Find where the given text appears and provide that cell's center as [x, y] coordinate. 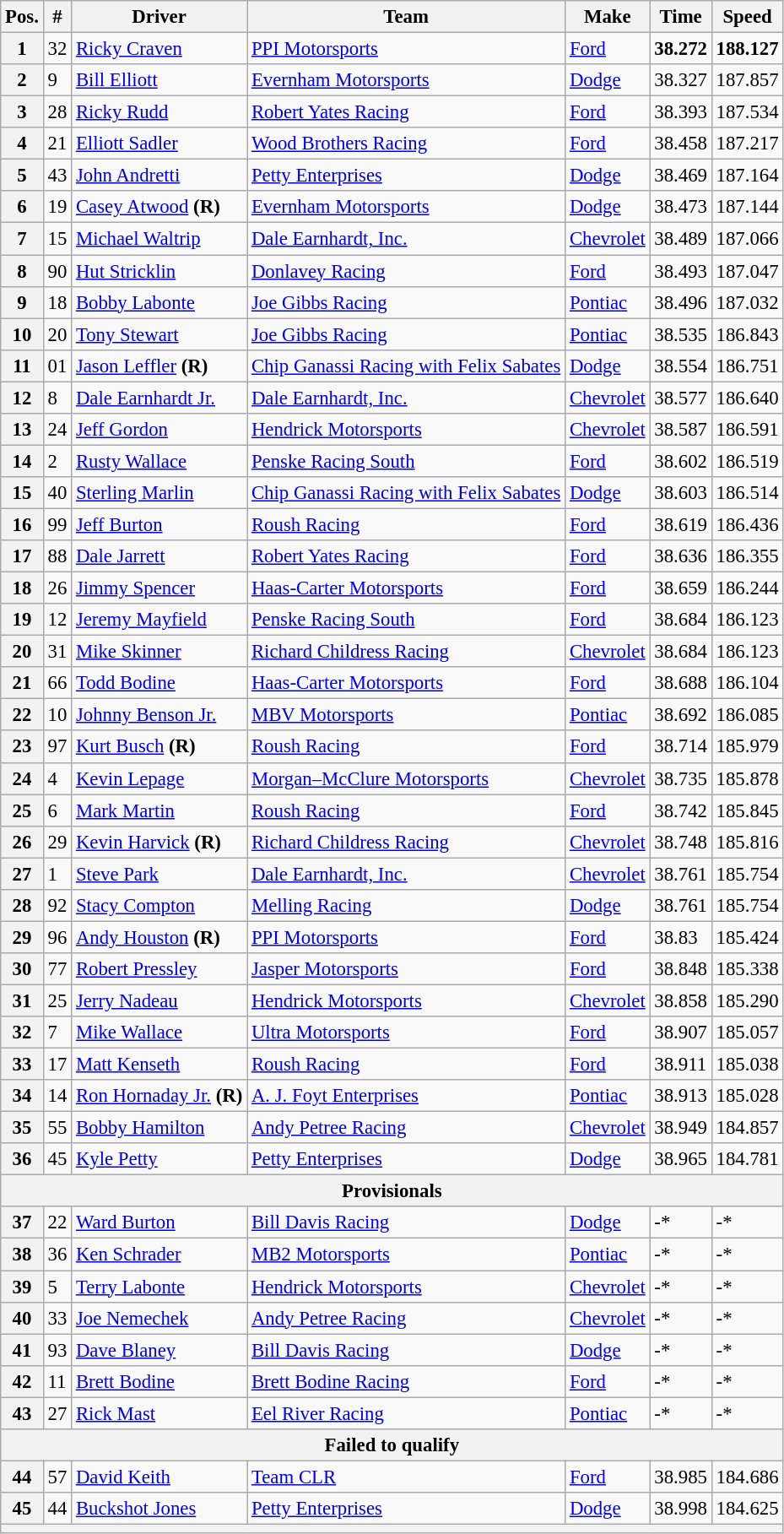
Tony Stewart [160, 334]
185.845 [748, 810]
Ricky Rudd [160, 112]
Mike Wallace [160, 1033]
Todd Bodine [160, 683]
Johnny Benson Jr. [160, 715]
3 [22, 112]
Stacy Compton [160, 906]
Wood Brothers Racing [407, 144]
38.659 [680, 588]
97 [57, 747]
186.085 [748, 715]
Team CLR [407, 1477]
184.857 [748, 1128]
Ricky Craven [160, 49]
186.436 [748, 524]
38.458 [680, 144]
55 [57, 1128]
01 [57, 366]
99 [57, 524]
185.424 [748, 937]
Kurt Busch (R) [160, 747]
Morgan–McClure Motorsports [407, 778]
# [57, 17]
186.591 [748, 430]
38.272 [680, 49]
Bobby Hamilton [160, 1128]
186.244 [748, 588]
38.393 [680, 112]
Ken Schrader [160, 1255]
38.742 [680, 810]
34 [22, 1096]
41 [22, 1350]
38.714 [680, 747]
Matt Kenseth [160, 1065]
186.355 [748, 556]
John Andretti [160, 176]
38.998 [680, 1509]
66 [57, 683]
38.619 [680, 524]
Eel River Racing [407, 1413]
38.907 [680, 1033]
38.535 [680, 334]
186.751 [748, 366]
Rusty Wallace [160, 461]
38.496 [680, 302]
Provisionals [392, 1191]
186.514 [748, 493]
38.554 [680, 366]
77 [57, 969]
38.603 [680, 493]
187.857 [748, 80]
39 [22, 1287]
186.104 [748, 683]
A. J. Foyt Enterprises [407, 1096]
13 [22, 430]
38.748 [680, 842]
96 [57, 937]
88 [57, 556]
186.519 [748, 461]
Elliott Sadler [160, 144]
57 [57, 1477]
Jasper Motorsports [407, 969]
Jason Leffler (R) [160, 366]
184.781 [748, 1159]
38.587 [680, 430]
Brett Bodine [160, 1381]
42 [22, 1381]
90 [57, 271]
185.290 [748, 1000]
38.489 [680, 239]
38.688 [680, 683]
30 [22, 969]
38.473 [680, 207]
35 [22, 1128]
Steve Park [160, 874]
Speed [748, 17]
185.028 [748, 1096]
Brett Bodine Racing [407, 1381]
38.965 [680, 1159]
Driver [160, 17]
185.816 [748, 842]
Joe Nemechek [160, 1318]
Team [407, 17]
Jeff Burton [160, 524]
MB2 Motorsports [407, 1255]
187.066 [748, 239]
38.493 [680, 271]
185.057 [748, 1033]
Melling Racing [407, 906]
Ultra Motorsports [407, 1033]
Terry Labonte [160, 1287]
187.534 [748, 112]
David Keith [160, 1477]
184.686 [748, 1477]
186.843 [748, 334]
188.127 [748, 49]
Jeremy Mayfield [160, 620]
Hut Stricklin [160, 271]
Jimmy Spencer [160, 588]
187.144 [748, 207]
Mike Skinner [160, 652]
Kevin Harvick (R) [160, 842]
Bobby Labonte [160, 302]
38.83 [680, 937]
38.602 [680, 461]
187.032 [748, 302]
Jerry Nadeau [160, 1000]
Kyle Petty [160, 1159]
38 [22, 1255]
Time [680, 17]
Casey Atwood (R) [160, 207]
Dave Blaney [160, 1350]
37 [22, 1223]
38.848 [680, 969]
Jeff Gordon [160, 430]
Dale Earnhardt Jr. [160, 398]
186.640 [748, 398]
185.038 [748, 1065]
Mark Martin [160, 810]
185.878 [748, 778]
Bill Elliott [160, 80]
Kevin Lepage [160, 778]
Andy Houston (R) [160, 937]
38.949 [680, 1128]
Ward Burton [160, 1223]
38.469 [680, 176]
Buckshot Jones [160, 1509]
Ron Hornaday Jr. (R) [160, 1096]
38.985 [680, 1477]
38.692 [680, 715]
Pos. [22, 17]
Robert Pressley [160, 969]
Michael Waltrip [160, 239]
Donlavey Racing [407, 271]
38.858 [680, 1000]
MBV Motorsports [407, 715]
187.047 [748, 271]
Failed to qualify [392, 1445]
38.913 [680, 1096]
Make [608, 17]
185.979 [748, 747]
187.217 [748, 144]
38.636 [680, 556]
38.735 [680, 778]
187.164 [748, 176]
92 [57, 906]
38.327 [680, 80]
16 [22, 524]
184.625 [748, 1509]
Sterling Marlin [160, 493]
38.911 [680, 1065]
38.577 [680, 398]
Rick Mast [160, 1413]
185.338 [748, 969]
Dale Jarrett [160, 556]
23 [22, 747]
93 [57, 1350]
